Identify which cell holds the provided text, then report its [X, Y] central coordinate. 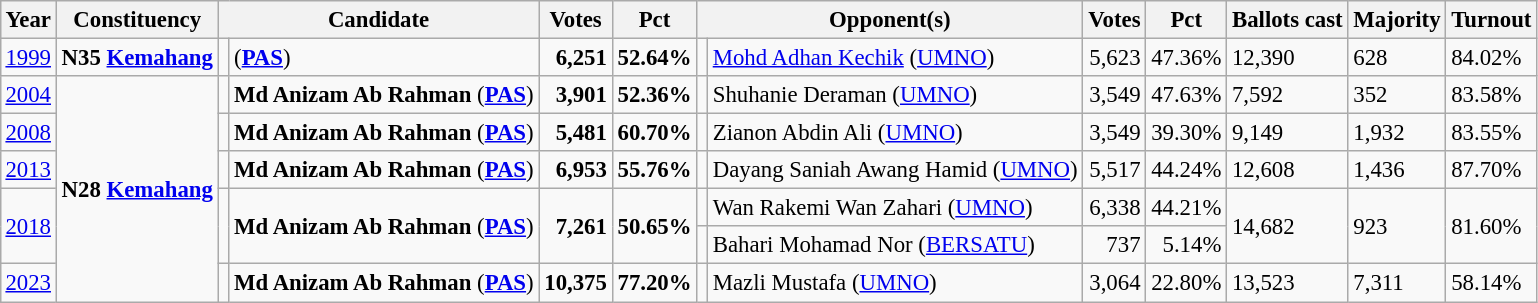
50.65% [654, 226]
1,436 [1397, 170]
1,932 [1397, 133]
Wan Rakemi Wan Zahari (UMNO) [894, 208]
13,523 [1288, 283]
Candidate [378, 20]
6,251 [576, 57]
5,481 [576, 133]
7,592 [1288, 95]
44.24% [1186, 170]
(PAS) [384, 57]
47.36% [1186, 57]
Dayang Saniah Awang Hamid (UMNO) [894, 170]
2023 [28, 283]
Mazli Mustafa (UMNO) [894, 283]
2008 [28, 133]
Bahari Mohamad Nor (BERSATU) [894, 245]
N35 Kemahang [137, 57]
628 [1397, 57]
5.14% [1186, 245]
81.60% [1492, 226]
60.70% [654, 133]
Constituency [137, 20]
Turnout [1492, 20]
2018 [28, 226]
Opponent(s) [890, 20]
84.02% [1492, 57]
Mohd Adhan Kechik (UMNO) [894, 57]
9,149 [1288, 133]
87.70% [1492, 170]
Zianon Abdin Ali (UMNO) [894, 133]
12,608 [1288, 170]
Majority [1397, 20]
83.55% [1492, 133]
6,953 [576, 170]
Ballots cast [1288, 20]
2004 [28, 95]
52.36% [654, 95]
7,261 [576, 226]
N28 Kemahang [137, 189]
52.64% [654, 57]
352 [1397, 95]
3,064 [1114, 283]
14,682 [1288, 226]
12,390 [1288, 57]
Year [28, 20]
55.76% [654, 170]
5,517 [1114, 170]
47.63% [1186, 95]
22.80% [1186, 283]
737 [1114, 245]
77.20% [654, 283]
5,623 [1114, 57]
6,338 [1114, 208]
44.21% [1186, 208]
83.58% [1492, 95]
3,901 [576, 95]
58.14% [1492, 283]
10,375 [576, 283]
7,311 [1397, 283]
923 [1397, 226]
39.30% [1186, 133]
Shuhanie Deraman (UMNO) [894, 95]
2013 [28, 170]
1999 [28, 57]
